Detect which cell encompasses the target text, then output its [X, Y] center coordinate. 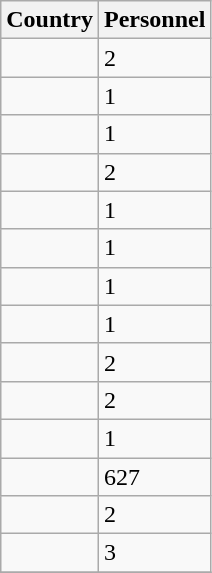
3 [154, 553]
627 [154, 477]
Country [50, 20]
Personnel [154, 20]
